Output the [x, y] coordinate of the center of the cell containing the given text.  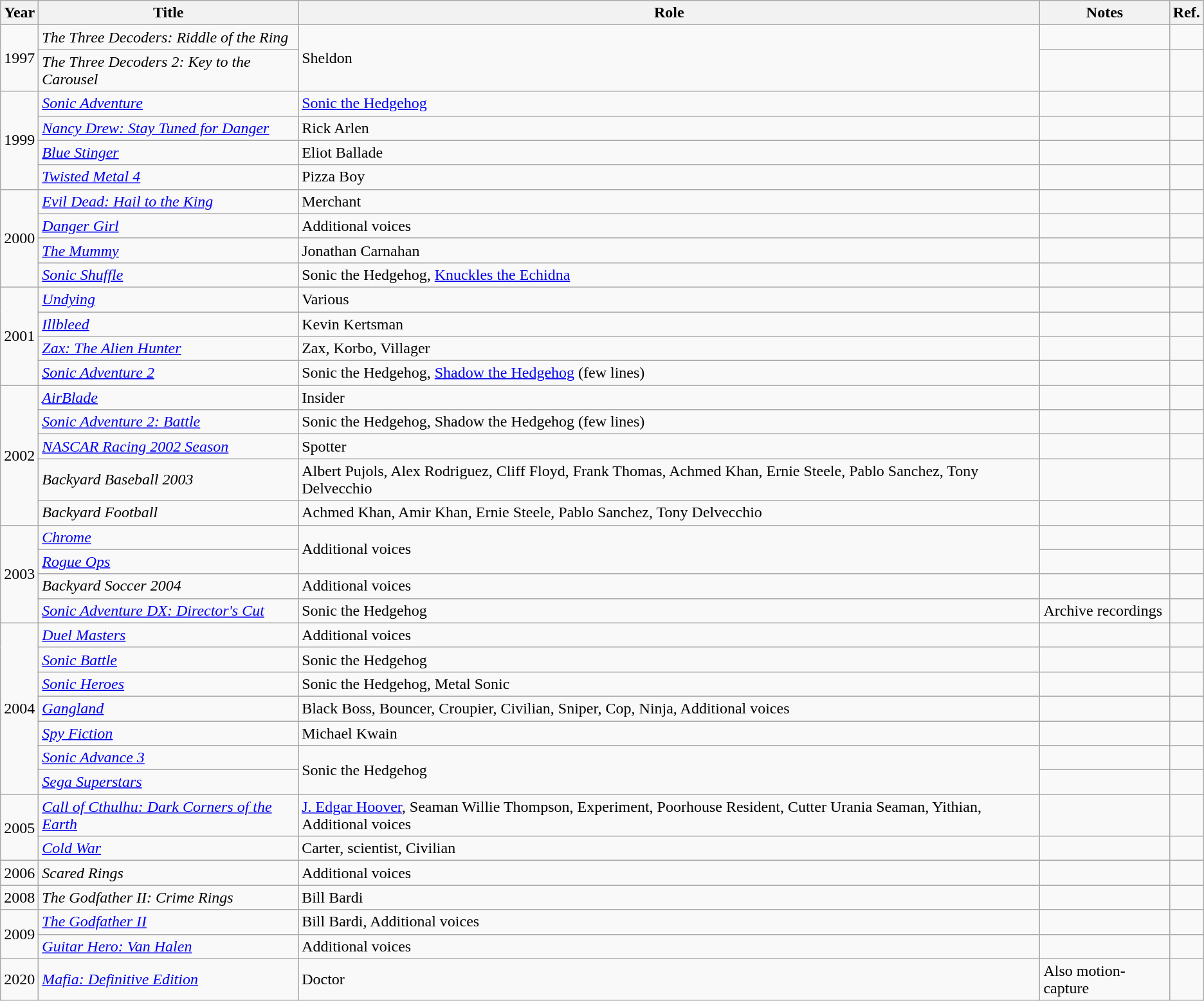
Spy Fiction [169, 733]
Notes [1105, 13]
Jonathan Carnahan [669, 250]
Zax: The Alien Hunter [169, 349]
Rick Arlen [669, 128]
Doctor [669, 979]
Carter, scientist, Civilian [669, 849]
Albert Pujols, Alex Rodriguez, Cliff Floyd, Frank Thomas, Achmed Khan, Ernie Steele, Pablo Sanchez, Tony Delvecchio [669, 480]
Sheldon [669, 58]
Year [19, 13]
NASCAR Racing 2002 Season [169, 446]
Sonic Adventure 2: Battle [169, 422]
Sonic Advance 3 [169, 758]
2004 [19, 708]
Eliot Ballade [669, 152]
The Godfather II [169, 922]
Achmed Khan, Amir Khan, Ernie Steele, Pablo Sanchez, Tony Delvecchio [669, 513]
2000 [19, 238]
Sega Superstars [169, 782]
Also motion-capture [1105, 979]
Backyard Football [169, 513]
Backyard Baseball 2003 [169, 480]
J. Edgar Hoover, Seaman Willie Thompson, Experiment, Poorhouse Resident, Cutter Urania Seaman, Yithian, Additional voices [669, 816]
Ref. [1186, 13]
Undying [169, 299]
Nancy Drew: Stay Tuned for Danger [169, 128]
Sonic Battle [169, 659]
Rogue Ops [169, 562]
2008 [19, 897]
Mafia: Definitive Edition [169, 979]
Spotter [669, 446]
2009 [19, 934]
Evil Dead: Hail to the King [169, 201]
Title [169, 13]
Twisted Metal 4 [169, 177]
2006 [19, 873]
The Three Decoders 2: Key to the Carousel [169, 71]
Call of Cthulhu: Dark Corners of the Earth [169, 816]
Duel Masters [169, 635]
Illbleed [169, 324]
Pizza Boy [669, 177]
The Mummy [169, 250]
Sonic Adventure 2 [169, 373]
Gangland [169, 708]
Role [669, 13]
2003 [19, 574]
Guitar Hero: Van Halen [169, 946]
The Three Decoders: Riddle of the Ring [169, 37]
1997 [19, 58]
Bill Bardi, Additional voices [669, 922]
Chrome [169, 537]
2002 [19, 455]
Backyard Soccer 2004 [169, 586]
Kevin Kertsman [669, 324]
Sonic Heroes [169, 684]
2005 [19, 827]
The Godfather II: Crime Rings [169, 897]
Blue Stinger [169, 152]
Various [669, 299]
Michael Kwain [669, 733]
Bill Bardi [669, 897]
Danger Girl [169, 226]
Cold War [169, 849]
Merchant [669, 201]
Scared Rings [169, 873]
Insider [669, 398]
1999 [19, 140]
AirBlade [169, 398]
Archive recordings [1105, 611]
Sonic Adventure [169, 104]
Zax, Korbo, Villager [669, 349]
Sonic the Hedgehog, Knuckles the Echidna [669, 275]
Sonic Adventure DX: Director's Cut [169, 611]
2020 [19, 979]
2001 [19, 336]
Black Boss, Bouncer, Croupier, Civilian, Sniper, Cop, Ninja, Additional voices [669, 708]
Sonic the Hedgehog, Metal Sonic [669, 684]
Sonic Shuffle [169, 275]
